Find where the given text appears and provide that cell's center as [x, y] coordinate. 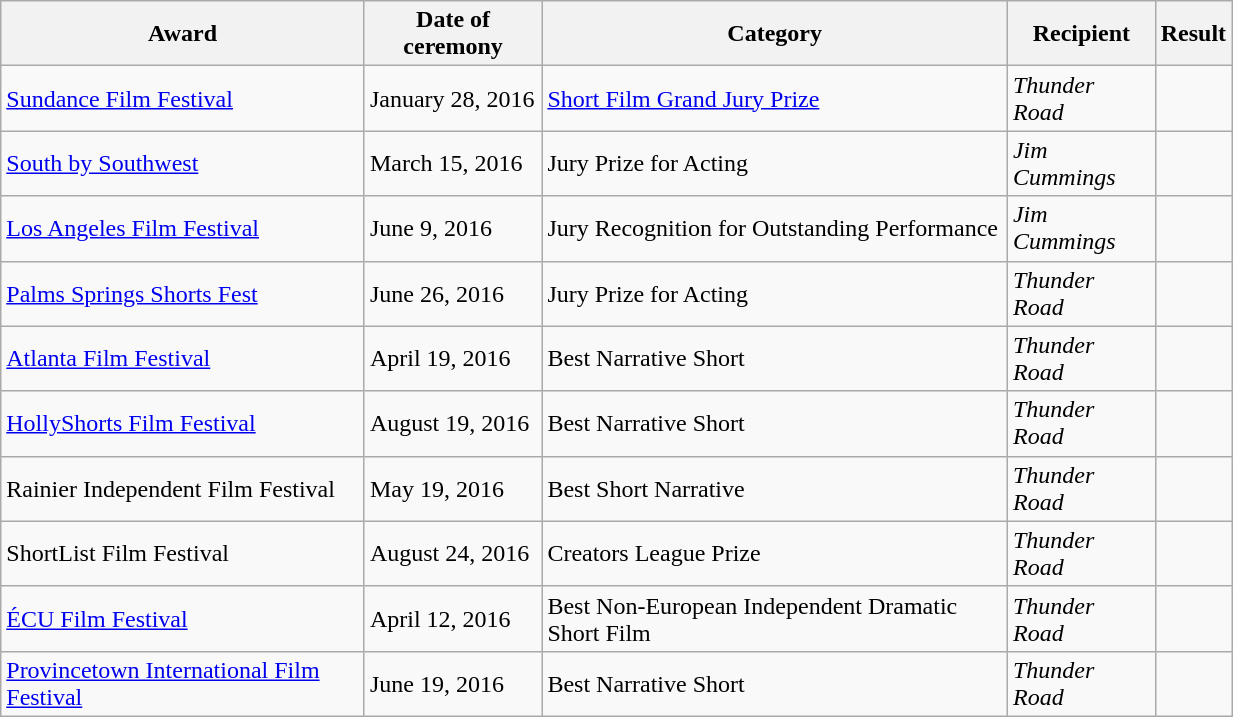
Jury Recognition for Outstanding Performance [775, 228]
Best Short Narrative [775, 488]
Category [775, 34]
June 9, 2016 [452, 228]
ÉCU Film Festival [183, 618]
Award [183, 34]
Best Non-European Independent Dramatic Short Film [775, 618]
April 19, 2016 [452, 358]
May 19, 2016 [452, 488]
August 24, 2016 [452, 554]
June 19, 2016 [452, 684]
Palms Springs Shorts Fest [183, 294]
March 15, 2016 [452, 164]
Rainier Independent Film Festival [183, 488]
Creators League Prize [775, 554]
June 26, 2016 [452, 294]
Sundance Film Festival [183, 98]
ShortList Film Festival [183, 554]
August 19, 2016 [452, 424]
Los Angeles Film Festival [183, 228]
Result [1193, 34]
Short Film Grand Jury Prize [775, 98]
Atlanta Film Festival [183, 358]
Recipient [1081, 34]
April 12, 2016 [452, 618]
HollyShorts Film Festival [183, 424]
South by Southwest [183, 164]
Date of ceremony [452, 34]
January 28, 2016 [452, 98]
Provincetown International Film Festival [183, 684]
